Pinpoint the cell where the given text exists, returning its [X, Y] midpoint coordinate. 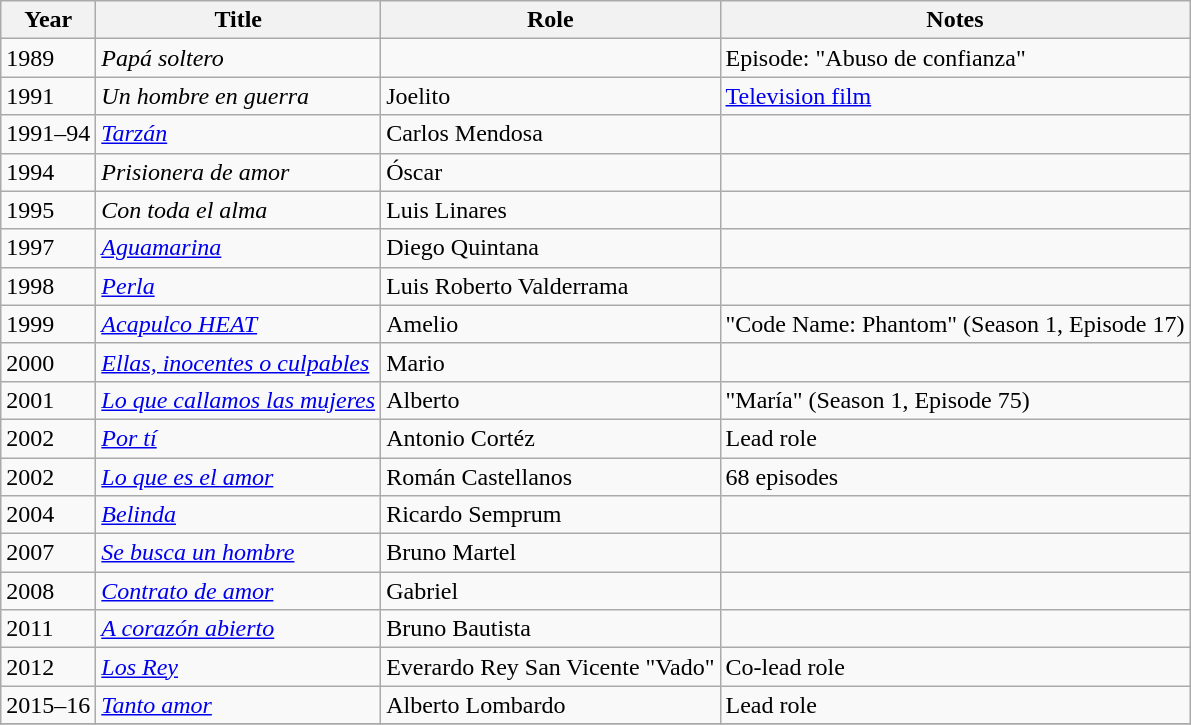
Se busca un hombre [238, 553]
Carlos Mendosa [550, 134]
Lo que es el amor [238, 477]
Antonio Cortéz [550, 438]
1997 [48, 248]
1999 [48, 324]
Tanto amor [238, 705]
Acapulco HEAT [238, 324]
Belinda [238, 515]
Ricardo Semprum [550, 515]
1991–94 [48, 134]
Luis Roberto Valderrama [550, 286]
Aguamarina [238, 248]
Lo que callamos las mujeres [238, 400]
Alberto Lombardo [550, 705]
2000 [48, 362]
Gabriel [550, 591]
Alberto [550, 400]
A corazón abierto [238, 629]
2001 [48, 400]
Amelio [550, 324]
2011 [48, 629]
Ellas, inocentes o culpables [238, 362]
Joelito [550, 96]
Luis Linares [550, 210]
Contrato de amor [238, 591]
1991 [48, 96]
Tarzán [238, 134]
Prisionera de amor [238, 172]
1998 [48, 286]
2004 [48, 515]
1989 [48, 58]
Bruno Bautista [550, 629]
Episode: "Abuso de confianza" [955, 58]
Role [550, 20]
Román Castellanos [550, 477]
2015–16 [48, 705]
Year [48, 20]
1995 [48, 210]
2012 [48, 667]
Title [238, 20]
Diego Quintana [550, 248]
Óscar [550, 172]
Por tí [238, 438]
2008 [48, 591]
Notes [955, 20]
Mario [550, 362]
1994 [48, 172]
Co-lead role [955, 667]
Un hombre en guerra [238, 96]
Con toda el alma [238, 210]
2007 [48, 553]
"Code Name: Phantom" (Season 1, Episode 17) [955, 324]
Los Rey [238, 667]
68 episodes [955, 477]
Perla [238, 286]
"María" (Season 1, Episode 75) [955, 400]
Television film [955, 96]
Papá soltero [238, 58]
Bruno Martel [550, 553]
Everardo Rey San Vicente "Vado" [550, 667]
